Capture the cell that displays the provided text and extract its [x, y] central coordinate. 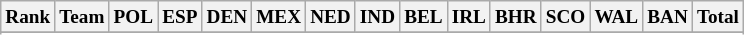
BEL [424, 17]
IND [377, 17]
BAN [668, 17]
IRL [468, 17]
WAL [616, 17]
Total [718, 17]
BHR [516, 17]
NED [331, 17]
ESP [180, 17]
DEN [227, 17]
Team [82, 17]
SCO [566, 17]
POL [134, 17]
Rank [28, 17]
MEX [279, 17]
